Pinpoint the cell where the given text exists, returning its (x, y) midpoint coordinate. 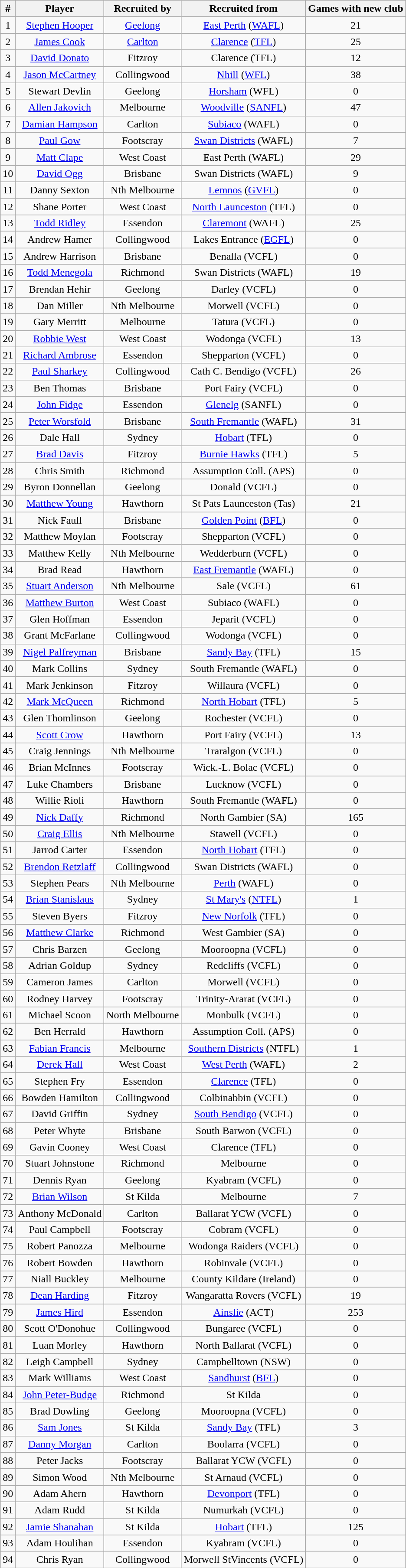
Rochester (VCFL) (244, 718)
35 (8, 586)
Cameron James (60, 982)
93 (8, 1543)
Nigel Palfreyman (60, 652)
Donald (VCFL) (244, 487)
58 (8, 965)
43 (8, 718)
39 (8, 652)
James Cook (60, 42)
Stuart Anderson (60, 586)
24 (8, 404)
Adam Ahern (60, 1493)
Ben Herrald (60, 1032)
Player (60, 9)
Brad Davis (60, 454)
Burnie Hawks (TFL) (244, 454)
81 (8, 1345)
Sam Jones (60, 1428)
Golden Point (BFL) (244, 520)
4 (8, 75)
Nhill (WFL) (244, 75)
Anthony McDonald (60, 1213)
Matthew Moylan (60, 537)
Dean Harding (60, 1296)
Chris Barzen (60, 949)
37 (8, 619)
65 (8, 1081)
71 (8, 1180)
82 (8, 1362)
34 (8, 570)
Dale Hall (60, 437)
Dan Miller (60, 306)
Cobram (VCFL) (244, 1229)
Numurkah (VCFL) (244, 1510)
14 (8, 240)
45 (8, 751)
Lucknow (VCFL) (244, 784)
Luan Morley (60, 1345)
North Gambier (SA) (244, 817)
Robert Bowden (60, 1263)
Brian Stanislaus (60, 900)
Craig Ellis (60, 834)
North Launceston (TFL) (244, 207)
Tatura (VCFL) (244, 322)
Damian Hampson (60, 124)
Sandhurst (BFL) (244, 1378)
253 (356, 1312)
36 (8, 603)
33 (8, 553)
Bowden Hamilton (60, 1098)
Morwell StVincents (VCFL) (244, 1560)
Simon Wood (60, 1477)
David Ogg (60, 173)
Perth (WAFL) (244, 883)
48 (8, 801)
Robert Panozza (60, 1246)
Willaura (VCFL) (244, 685)
Dennis Ryan (60, 1180)
Stephen Hooper (60, 25)
Woodville (SANFL) (244, 108)
Recruited from (244, 9)
Niall Buckley (60, 1279)
70 (8, 1164)
Campbelltown (NSW) (244, 1362)
Rodney Harvey (60, 998)
41 (8, 685)
76 (8, 1263)
Mark Jenkinson (60, 685)
Bungaree (VCFL) (244, 1329)
28 (8, 470)
Mark Williams (60, 1378)
10 (8, 173)
Derek Hall (60, 1065)
Recruited by (143, 9)
125 (356, 1526)
Games with new club (356, 9)
84 (8, 1395)
Monbulk (VCFL) (244, 1015)
165 (356, 817)
Horsham (WFL) (244, 91)
Allen Jakovich (60, 108)
South Bendigo (VCFL) (244, 1114)
Brendan Hehir (60, 289)
Danny Sexton (60, 190)
Jason McCartney (60, 75)
Danny Morgan (60, 1444)
Paul Gow (60, 140)
Cath C. Bendigo (VCFL) (244, 372)
92 (8, 1526)
Byron Donnellan (60, 487)
51 (8, 850)
23 (8, 388)
Matt Clape (60, 157)
Grant McFarlane (60, 636)
74 (8, 1229)
Wodonga Raiders (VCFL) (244, 1246)
New Norfolk (TFL) (244, 916)
Adam Houlihan (60, 1543)
Glen Hoffman (60, 619)
18 (8, 306)
Mark McQueen (60, 701)
53 (8, 883)
Brian Wilson (60, 1196)
East Fremantle (WAFL) (244, 570)
90 (8, 1493)
Wick.-L. Bolac (VCFL) (244, 768)
91 (8, 1510)
North Ballarat (VCFL) (244, 1345)
Brian McInnes (60, 768)
Stephen Fry (60, 1081)
Darley (VCFL) (244, 289)
Glen Thomlinson (60, 718)
6 (8, 108)
89 (8, 1477)
66 (8, 1098)
Stawell (VCFL) (244, 834)
88 (8, 1460)
Richard Ambrose (60, 355)
79 (8, 1312)
Robinvale (VCFL) (244, 1263)
86 (8, 1428)
Adrian Goldup (60, 965)
Wangaratta Rovers (VCFL) (244, 1296)
John Fidge (60, 404)
Fabian Francis (60, 1048)
69 (8, 1147)
Trinity-Ararat (VCFL) (244, 998)
Brad Read (60, 570)
42 (8, 701)
Paul Campbell (60, 1229)
County Kildare (Ireland) (244, 1279)
James Hird (60, 1312)
49 (8, 817)
Shane Porter (60, 207)
Steven Byers (60, 916)
Craig Jennings (60, 751)
56 (8, 932)
Wedderburn (VCFL) (244, 553)
Jarrod Carter (60, 850)
Jamie Shanahan (60, 1526)
Scott O'Donohue (60, 1329)
80 (8, 1329)
Glenelg (SANFL) (244, 404)
32 (8, 537)
Andrew Harrison (60, 256)
44 (8, 735)
North Melbourne (143, 1015)
Peter Whyte (60, 1131)
27 (8, 454)
78 (8, 1296)
Stewart Devlin (60, 91)
Matthew Burton (60, 603)
St Mary's (NTFL) (244, 900)
8 (8, 140)
75 (8, 1246)
Chris Ryan (60, 1560)
63 (8, 1048)
57 (8, 949)
72 (8, 1196)
Mark Collins (60, 668)
Matthew Young (60, 504)
Colbinabbin (VCFL) (244, 1098)
Devonport (TFL) (244, 1493)
Sale (VCFL) (244, 586)
62 (8, 1032)
Jeparit (VCFL) (244, 619)
Matthew Clarke (60, 932)
Stuart Johnstone (60, 1164)
John Peter-Budge (60, 1395)
St Pats Launceston (Tas) (244, 504)
Willie Rioli (60, 801)
Southern Districts (NTFL) (244, 1048)
David Donato (60, 58)
Adam Rudd (60, 1510)
Lakes Entrance (EGFL) (244, 240)
Gavin Cooney (60, 1147)
83 (8, 1378)
60 (8, 998)
Matthew Kelly (60, 553)
20 (8, 339)
54 (8, 900)
22 (8, 372)
85 (8, 1411)
Ainslie (ACT) (244, 1312)
68 (8, 1131)
Traralgon (VCFL) (244, 751)
64 (8, 1065)
Peter Jacks (60, 1460)
11 (8, 190)
Michael Scoon (60, 1015)
Chris Smith (60, 470)
30 (8, 504)
Stephen Pears (60, 883)
Claremont (WAFL) (244, 223)
Nick Daffy (60, 817)
46 (8, 768)
Paul Sharkey (60, 372)
Todd Ridley (60, 223)
55 (8, 916)
Robbie West (60, 339)
Scott Crow (60, 735)
# (8, 9)
50 (8, 834)
94 (8, 1560)
Brendon Retzlaff (60, 867)
Luke Chambers (60, 784)
Leigh Campbell (60, 1362)
Andrew Hamer (60, 240)
Benalla (VCFL) (244, 256)
West Gambier (SA) (244, 932)
St Arnaud (VCFL) (244, 1477)
Brad Dowling (60, 1411)
77 (8, 1279)
52 (8, 867)
59 (8, 982)
Todd Menegola (60, 273)
17 (8, 289)
Ben Thomas (60, 388)
73 (8, 1213)
Boolarra (VCFL) (244, 1444)
16 (8, 273)
67 (8, 1114)
West Perth (WAFL) (244, 1065)
Peter Worsfold (60, 421)
South Barwon (VCFL) (244, 1131)
David Griffin (60, 1114)
Gary Merritt (60, 322)
40 (8, 668)
Redcliffs (VCFL) (244, 965)
87 (8, 1444)
Nick Faull (60, 520)
Lemnos (GVFL) (244, 190)
